Provide the (X, Y) coordinate of the cell's center where the given text is located.  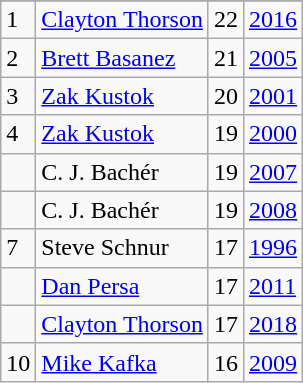
20 (226, 96)
2005 (272, 58)
2011 (272, 286)
2 (18, 58)
Steve Schnur (122, 248)
16 (226, 362)
1 (18, 20)
7 (18, 248)
4 (18, 134)
2008 (272, 210)
Brett Basanez (122, 58)
3 (18, 96)
21 (226, 58)
Mike Kafka (122, 362)
22 (226, 20)
2001 (272, 96)
2018 (272, 324)
10 (18, 362)
2007 (272, 172)
Dan Persa (122, 286)
2016 (272, 20)
2000 (272, 134)
1996 (272, 248)
2009 (272, 362)
